Output the [X, Y] coordinate of the center of the cell containing the given text.  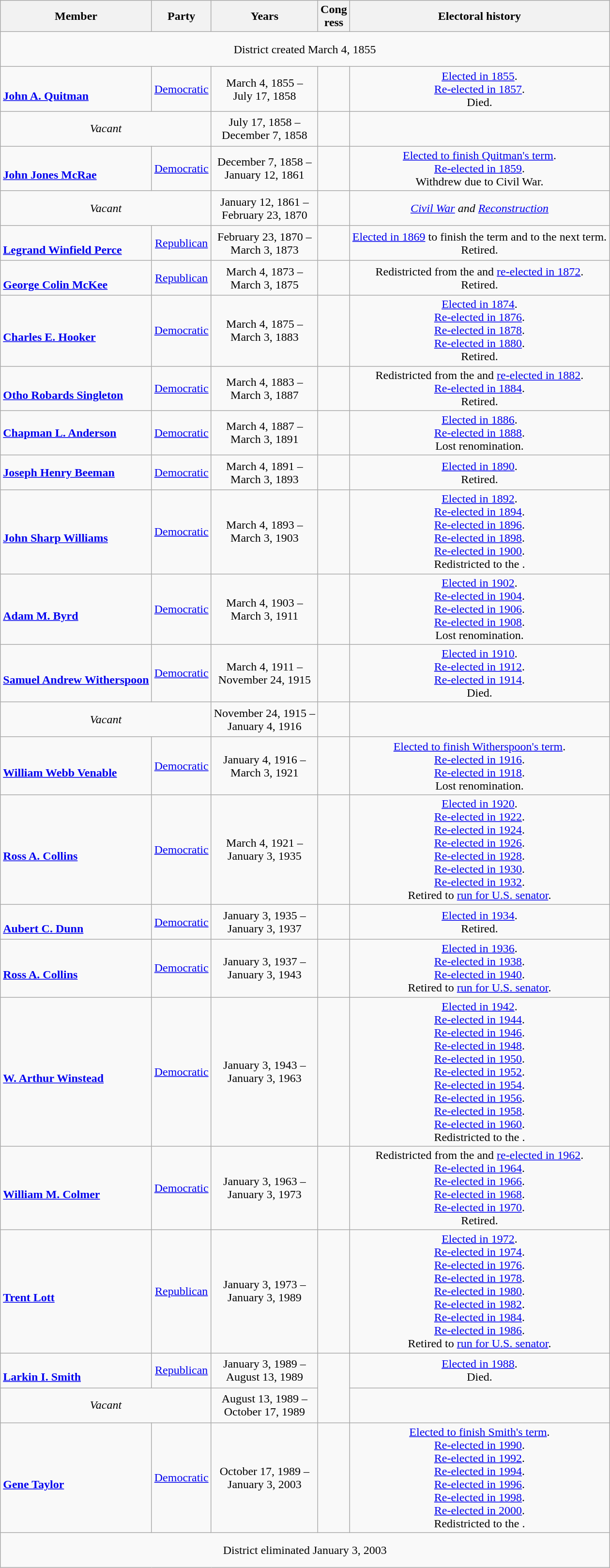
March 4, 1891 –March 3, 1893 [264, 472]
March 4, 1893 –March 3, 1903 [264, 532]
January 3, 1935 –January 3, 1937 [264, 922]
January 3, 1973 –January 3, 1989 [264, 1292]
Elected in 1988.Died. [479, 1370]
William M. Colmer [76, 1188]
March 4, 1883 –March 3, 1887 [264, 388]
John A. Quitman [76, 89]
March 4, 1921 –January 3, 1935 [264, 849]
Electoral history [479, 16]
Party [181, 16]
March 4, 1855 –July 17, 1858 [264, 89]
John Jones McRae [76, 168]
Years [264, 16]
January 4, 1916 –March 3, 1921 [264, 766]
Congress [334, 16]
Redistricted from the and re-elected in 1882.Re-elected in 1884.Retired. [479, 388]
William Webb Venable [76, 766]
Samuel Andrew Witherspoon [76, 673]
March 4, 1903 –March 3, 1911 [264, 609]
Elected in 1855.Re-elected in 1857.Died. [479, 89]
Redistricted from the and re-elected in 1962.Re-elected in 1964.Re-elected in 1966.Re-elected in 1968.Re-elected in 1970.Retired. [479, 1188]
March 4, 1887 –March 3, 1891 [264, 433]
Civil War and Reconstruction [479, 208]
January 12, 1861 –February 23, 1870 [264, 208]
Elected in 1910.Re-elected in 1912.Re-elected in 1914.Died. [479, 673]
January 3, 1963 –January 3, 1973 [264, 1188]
Elected in 1886.Re-elected in 1888.Lost renomination. [479, 433]
Trent Lott [76, 1292]
District eliminated January 3, 2003 [305, 1550]
August 13, 1989 –October 17, 1989 [264, 1405]
October 17, 1989 –January 3, 2003 [264, 1477]
John Sharp Williams [76, 532]
November 24, 1915 –January 4, 1916 [264, 719]
January 3, 1989 –August 13, 1989 [264, 1370]
Elected in 1890.Retired. [479, 472]
Legrand Winfield Perce [76, 243]
Gene Taylor [76, 1477]
W. Arthur Winstead [76, 1072]
Elected to finish Witherspoon's term.Re-elected in 1916.Re-elected in 1918.Lost renomination. [479, 766]
George Colin McKee [76, 278]
Elected in 1902.Re-elected in 1904.Re-elected in 1906.Re-elected in 1908.Lost renomination. [479, 609]
December 7, 1858 –January 12, 1861 [264, 168]
February 23, 1870 –March 3, 1873 [264, 243]
Aubert C. Dunn [76, 922]
March 4, 1911 –November 24, 1915 [264, 673]
July 17, 1858 –December 7, 1858 [264, 129]
Larkin I. Smith [76, 1370]
Otho Robards Singleton [76, 388]
January 3, 1937 –January 3, 1943 [264, 968]
Elected in 1934.Retired. [479, 922]
Joseph Henry Beeman [76, 472]
Elected in 1936.Re-elected in 1938.Re-elected in 1940.Retired to run for U.S. senator. [479, 968]
January 3, 1943 –January 3, 1963 [264, 1072]
Charles E. Hooker [76, 331]
Redistricted from the and re-elected in 1872.Retired. [479, 278]
Chapman L. Anderson [76, 433]
March 4, 1875 –March 3, 1883 [264, 331]
Elected in 1874.Re-elected in 1876.Re-elected in 1878.Re-elected in 1880.Retired. [479, 331]
District created March 4, 1855 [305, 49]
March 4, 1873 –March 3, 1875 [264, 278]
Elected in 1892.Re-elected in 1894.Re-elected in 1896.Re-elected in 1898.Re-elected in 1900.Redistricted to the . [479, 532]
Elected to finish Quitman's term.Re-elected in 1859.Withdrew due to Civil War. [479, 168]
Elected in 1869 to finish the term and to the next term.Retired. [479, 243]
Adam M. Byrd [76, 609]
Member [76, 16]
